Capture the cell that displays the provided text and extract its (X, Y) central coordinate. 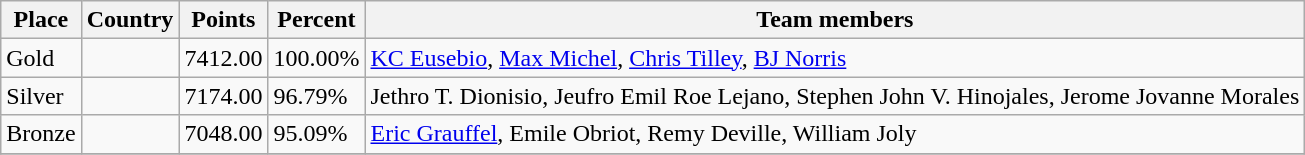
Eric Grauffel, Emile Obriot, Remy Deville, William Joly (835, 134)
Percent (316, 20)
Place (41, 20)
Points (224, 20)
Team members (835, 20)
Bronze (41, 134)
Jethro T. Dionisio, Jeufro Emil Roe Lejano, Stephen John V. Hinojales, Jerome Jovanne Morales (835, 96)
7048.00 (224, 134)
Country (130, 20)
Silver (41, 96)
7174.00 (224, 96)
95.09% (316, 134)
100.00% (316, 58)
Gold (41, 58)
7412.00 (224, 58)
KC Eusebio, Max Michel, Chris Tilley, BJ Norris (835, 58)
96.79% (316, 96)
